Search for the cell housing the specified text and yield its (X, Y) center coordinate. 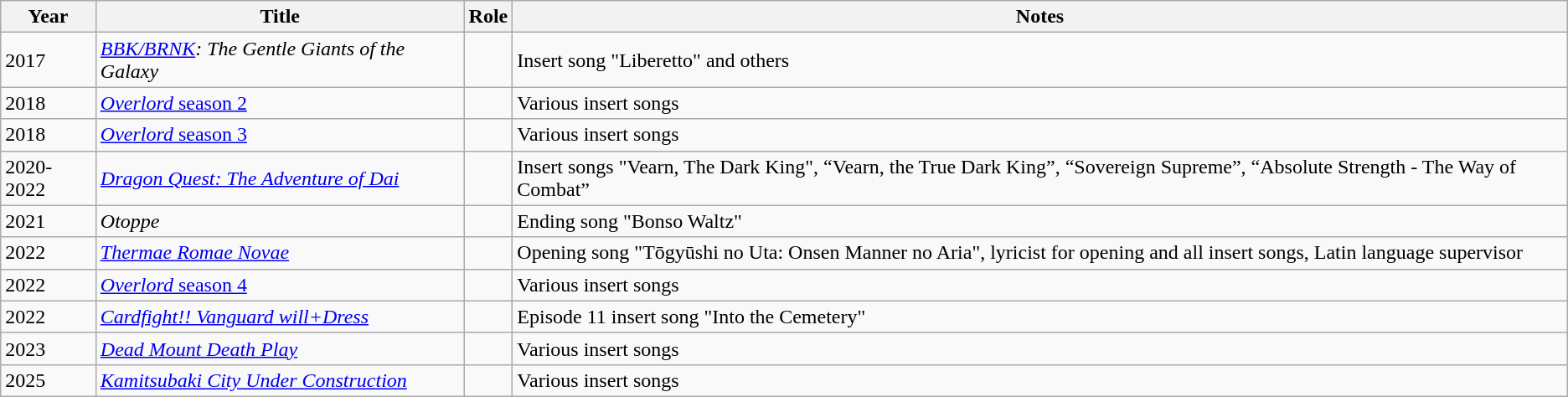
Otoppe (280, 221)
Ending song "Bonso Waltz" (1040, 221)
BBK/BRNK: The Gentle Giants of the Galaxy (280, 60)
2017 (49, 60)
Title (280, 17)
2021 (49, 221)
Overlord season 3 (280, 135)
Kamitsubaki City Under Construction (280, 380)
Overlord season 4 (280, 285)
Insert song "Liberetto" and others (1040, 60)
Dragon Quest: The Adventure of Dai (280, 178)
2023 (49, 348)
2020-2022 (49, 178)
Overlord season 2 (280, 103)
Notes (1040, 17)
Episode 11 insert song "Into the Cemetery" (1040, 317)
Year (49, 17)
Opening song "Tōgyūshi no Uta: Onsen Manner no Aria", lyricist for opening and all insert songs, Latin language supervisor (1040, 253)
Thermae Romae Novae (280, 253)
Role (488, 17)
Insert songs "Vearn, The Dark King", “Vearn, the True Dark King”, “Sovereign Supreme”, “Absolute Strength - The Way of Combat” (1040, 178)
2025 (49, 380)
Dead Mount Death Play (280, 348)
Cardfight!! Vanguard will+Dress (280, 317)
